Capture the cell that displays the provided text and extract its (X, Y) central coordinate. 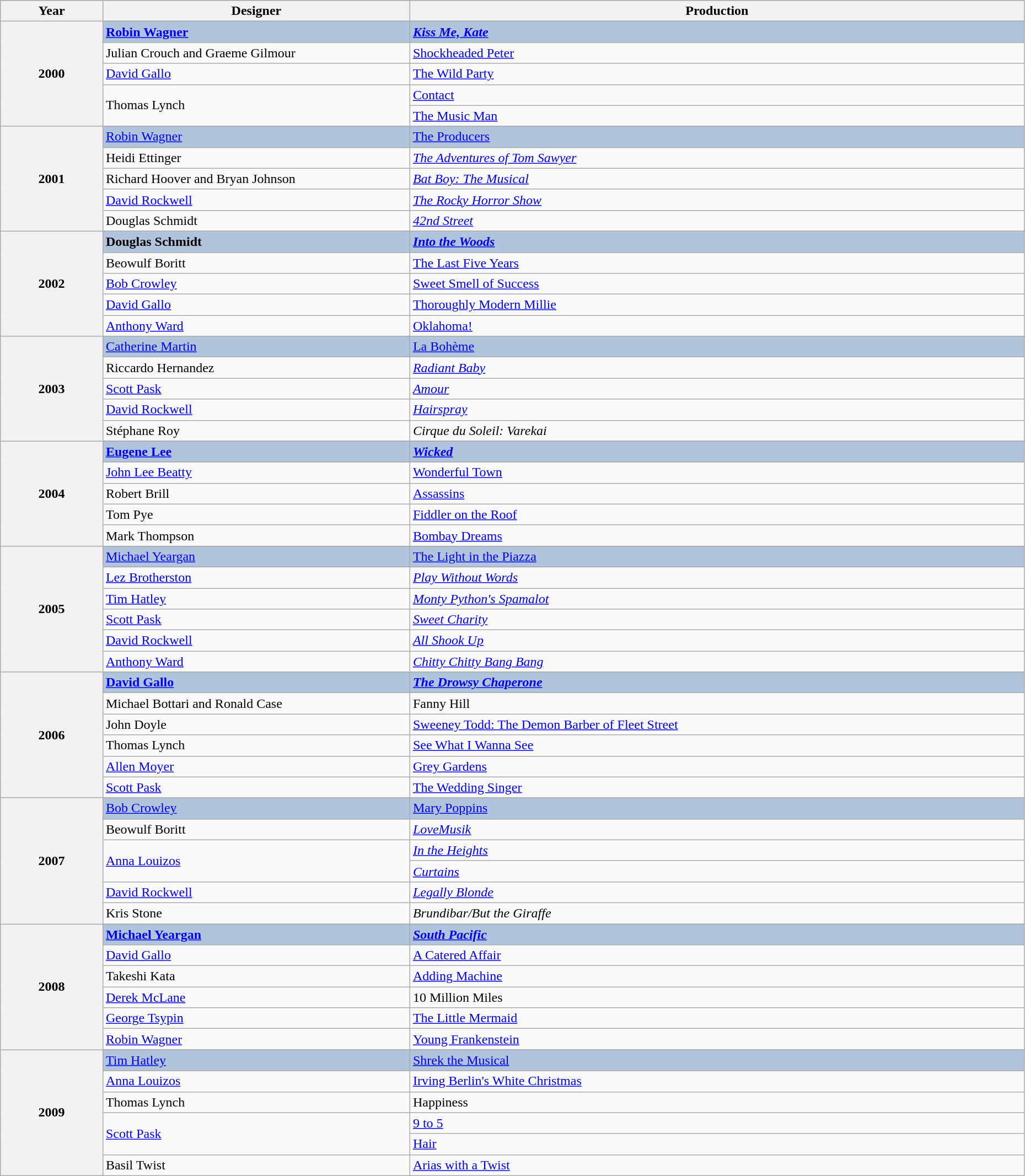
Adding Machine (717, 976)
Happiness (717, 1102)
Julian Crouch and Graeme Gilmour (256, 53)
Catherine Martin (256, 347)
The Last Five Years (717, 263)
The Wedding Singer (717, 787)
2005 (52, 609)
Allen Moyer (256, 766)
The Rocky Horror Show (717, 200)
Brundibar/But the Giraffe (717, 913)
Young Frankenstein (717, 1039)
The Little Mermaid (717, 1018)
LoveMusik (717, 829)
Heidi Ettinger (256, 158)
Grey Gardens (717, 766)
Year (52, 11)
Riccardo Hernandez (256, 368)
In the Heights (717, 850)
Kiss Me, Kate (717, 32)
Robert Brill (256, 493)
Designer (256, 11)
George Tsypin (256, 1018)
Cirque du Soleil: Varekai (717, 431)
Legally Blonde (717, 892)
Hairspray (717, 410)
Wicked (717, 452)
Hair (717, 1144)
9 to 5 (717, 1123)
Derek McLane (256, 997)
2008 (52, 987)
2002 (52, 283)
Basil Twist (256, 1165)
Production (717, 11)
Arias with a Twist (717, 1165)
Eugene Lee (256, 452)
Radiant Baby (717, 368)
2006 (52, 735)
Shockheaded Peter (717, 53)
2001 (52, 179)
2003 (52, 389)
10 Million Miles (717, 997)
2009 (52, 1113)
Richard Hoover and Bryan Johnson (256, 179)
Curtains (717, 871)
A Catered Affair (717, 955)
Oklahoma! (717, 326)
Play Without Words (717, 577)
Fiddler on the Roof (717, 514)
John Doyle (256, 724)
Amour (717, 389)
Irving Berlin's White Christmas (717, 1081)
Monty Python's Spamalot (717, 598)
Tom Pye (256, 514)
John Lee Beatty (256, 472)
Into the Woods (717, 241)
Shrek the Musical (717, 1060)
The Music Man (717, 116)
All Shook Up (717, 641)
The Wild Party (717, 74)
Sweet Smell of Success (717, 284)
2000 (52, 74)
Mary Poppins (717, 808)
Michael Bottari and Ronald Case (256, 704)
Bombay Dreams (717, 535)
42nd Street (717, 221)
Bat Boy: The Musical (717, 179)
Sweeney Todd: The Demon Barber of Fleet Street (717, 724)
Stéphane Roy (256, 431)
South Pacific (717, 935)
Takeshi Kata (256, 976)
Mark Thompson (256, 535)
La Bohème (717, 347)
The Light in the Piazza (717, 556)
Chitty Chitty Bang Bang (717, 662)
The Producers (717, 137)
2007 (52, 861)
The Drowsy Chaperone (717, 683)
Thoroughly Modern Millie (717, 305)
Sweet Charity (717, 620)
Kris Stone (256, 913)
Lez Brotherston (256, 577)
Contact (717, 95)
Wonderful Town (717, 472)
Assassins (717, 493)
2004 (52, 493)
Fanny Hill (717, 704)
The Adventures of Tom Sawyer (717, 158)
See What I Wanna See (717, 745)
